Output the [x, y] coordinate of the center of the cell containing the given text.  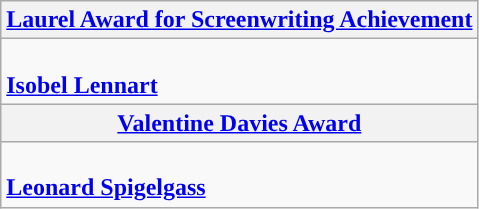
Laurel Award for Screenwriting Achievement [240, 20]
Valentine Davies Award [240, 123]
Isobel Lennart [240, 72]
Leonard Spigelgass [240, 174]
